Locate the cell with the specified text and output its (X, Y) center coordinate. 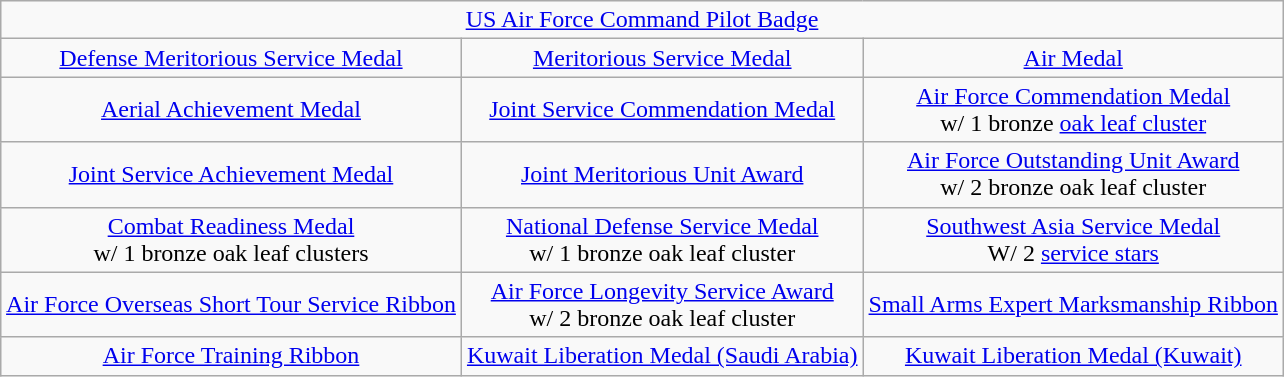
Kuwait Liberation Medal (Saudi Arabia) (662, 356)
Aerial Achievement Medal (232, 110)
Joint Service Commendation Medal (662, 110)
National Defense Service Medalw/ 1 bronze oak leaf cluster (662, 240)
Air Force Commendation Medalw/ 1 bronze oak leaf cluster (1073, 110)
Air Force Overseas Short Tour Service Ribbon (232, 304)
Southwest Asia Service Medal W/ 2 service stars (1073, 240)
Joint Service Achievement Medal (232, 174)
Kuwait Liberation Medal (Kuwait) (1073, 356)
Defense Meritorious Service Medal (232, 58)
Air Force Longevity Service Awardw/ 2 bronze oak leaf cluster (662, 304)
Meritorious Service Medal (662, 58)
Air Medal (1073, 58)
Joint Meritorious Unit Award (662, 174)
US Air Force Command Pilot Badge (642, 20)
Small Arms Expert Marksmanship Ribbon (1073, 304)
Combat Readiness Medalw/ 1 bronze oak leaf clusters (232, 240)
Air Force Training Ribbon (232, 356)
Air Force Outstanding Unit Awardw/ 2 bronze oak leaf cluster (1073, 174)
